Return (x, y) of the center of cell containing provided text 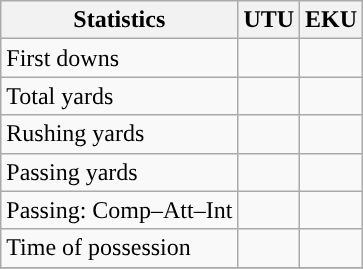
Statistics (120, 20)
First downs (120, 58)
Rushing yards (120, 134)
UTU (269, 20)
Time of possession (120, 248)
Total yards (120, 96)
Passing: Comp–Att–Int (120, 210)
Passing yards (120, 172)
EKU (332, 20)
